Return [X, Y] of the center of cell containing provided text 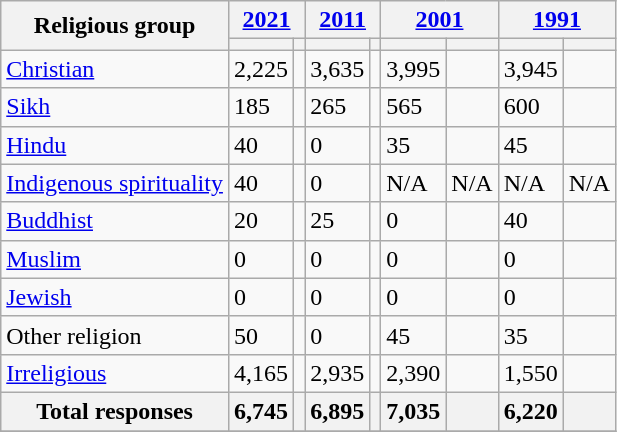
3,945 [530, 69]
50 [260, 335]
Religious group [115, 26]
Indigenous spirituality [115, 183]
4,165 [260, 373]
185 [260, 107]
600 [530, 107]
Other religion [115, 335]
565 [414, 107]
7,035 [414, 411]
Jewish [115, 297]
2001 [440, 20]
2,935 [338, 373]
20 [260, 221]
Hindu [115, 145]
Sikh [115, 107]
Christian [115, 69]
1,550 [530, 373]
6,745 [260, 411]
25 [338, 221]
1991 [556, 20]
6,895 [338, 411]
Irreligious [115, 373]
Muslim [115, 259]
Buddhist [115, 221]
6,220 [530, 411]
2021 [266, 20]
2011 [343, 20]
2,225 [260, 69]
265 [338, 107]
3,635 [338, 69]
3,995 [414, 69]
Total responses [115, 411]
2,390 [414, 373]
